Provide the [x, y] coordinate of the cell's center where the given text is located.  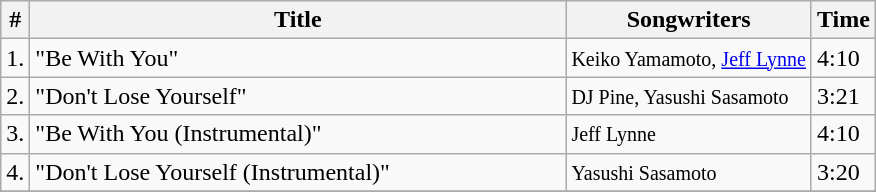
1. [16, 58]
2. [16, 96]
Time [843, 20]
DJ Pine, Yasushi Sasamoto [689, 96]
Title [298, 20]
Songwriters [689, 20]
# [16, 20]
"Don't Lose Yourself" [298, 96]
3. [16, 134]
"Be With You (Instrumental)" [298, 134]
Jeff Lynne [689, 134]
Keiko Yamamoto, Jeff Lynne [689, 58]
Yasushi Sasamoto [689, 172]
"Don't Lose Yourself (Instrumental)" [298, 172]
3:21 [843, 96]
3:20 [843, 172]
"Be With You" [298, 58]
4. [16, 172]
